Detect which cell encompasses the target text, then output its [x, y] center coordinate. 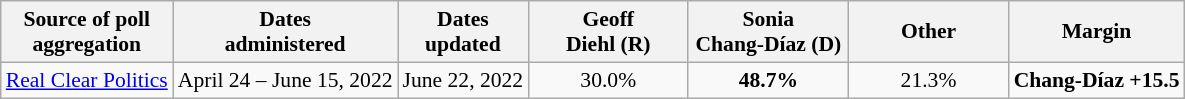
June 22, 2022 [464, 80]
21.3% [928, 80]
48.7% [768, 80]
SoniaChang-Díaz (D) [768, 32]
Datesadministered [286, 32]
Real Clear Politics [87, 80]
Source of pollaggregation [87, 32]
Other [928, 32]
Margin [1097, 32]
GeoffDiehl (R) [608, 32]
April 24 – June 15, 2022 [286, 80]
Chang-Díaz +15.5 [1097, 80]
30.0% [608, 80]
Datesupdated [464, 32]
